Determine the (x, y) coordinate at the center of the cell enclosing the given text.  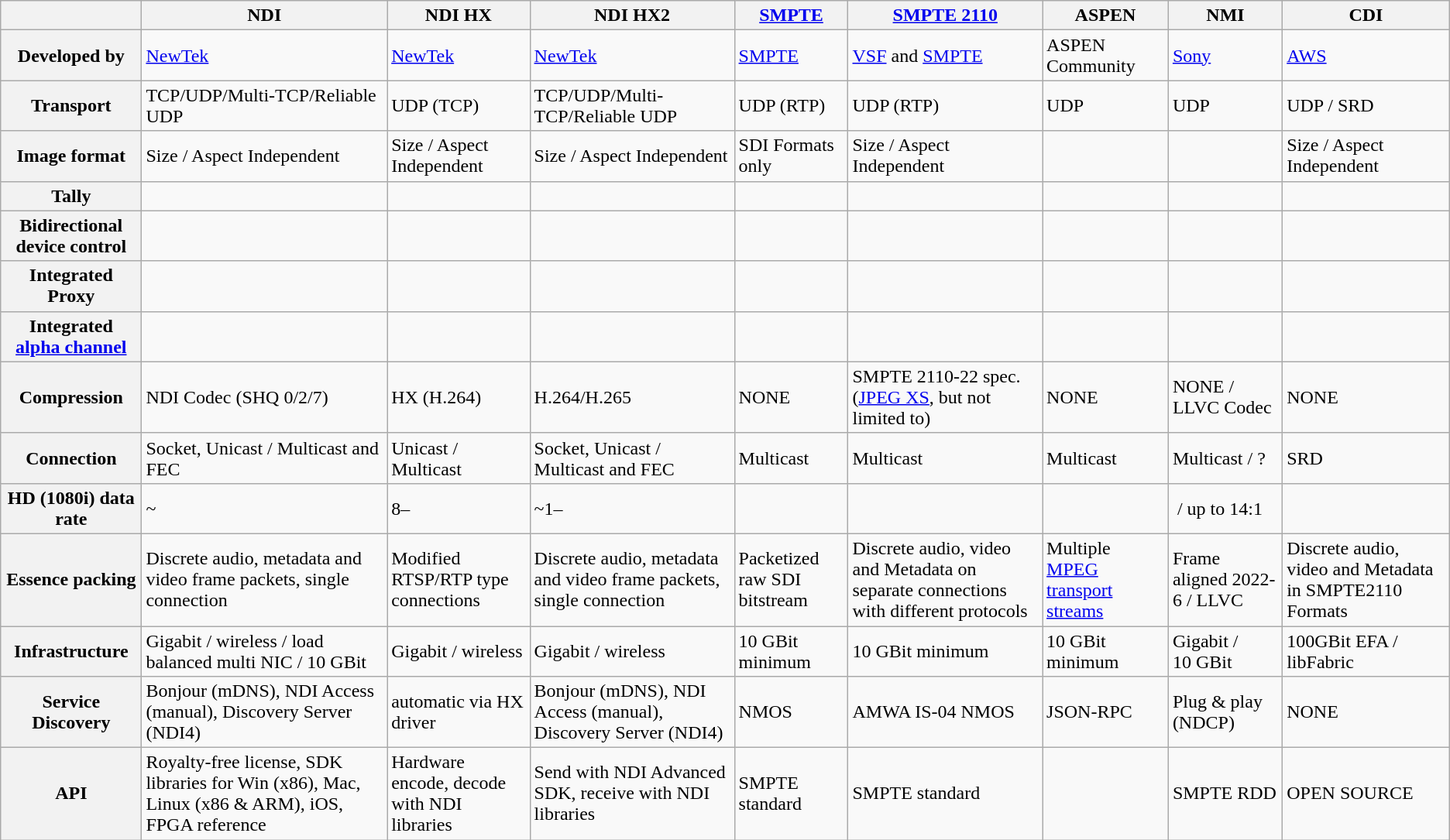
Connection (71, 458)
Discrete audio, video and Metadata on separate connections with different protocols (945, 579)
HX (H.264) (459, 397)
Discrete audio, video and Metadata in SMPTE2110 Formats (1366, 579)
Plug & play (NDCP) (1225, 712)
Unicast / Multicast (459, 458)
NDI HX2 (632, 15)
API (71, 794)
SMPTE 2110 (945, 15)
Integrated alpha channel (71, 336)
~1– (632, 508)
CDI (1366, 15)
AMWA IS-04 NMOS (945, 712)
Multicast / ? (1225, 458)
AWS (1366, 56)
SMPTE 2110-22 spec.(JPEG XS, but not limited to) (945, 397)
NONE / LLVC Codec (1225, 397)
NDI HX (459, 15)
8– (459, 508)
Hardware encode, decode with NDI libraries (459, 794)
Bidirectional device control (71, 235)
Transport (71, 105)
Developed by (71, 56)
/ up to 14:1 (1225, 508)
Modified RTSP/RTP type connections (459, 579)
Send with NDI Advanced SDK, receive with NDI libraries (632, 794)
Gigabit / wireless / load balanced multi NIC / 10 GBit (265, 650)
Sony (1225, 56)
H.264/H.265 (632, 397)
Infrastructure (71, 650)
UDP (TCP) (459, 105)
Compression (71, 397)
HD (1080i) data rate (71, 508)
NMOS (792, 712)
Tally (71, 196)
~ (265, 508)
ASPEN (1106, 15)
SRD (1366, 458)
Essence packing (71, 579)
Image format (71, 156)
NDI Codec (SHQ 0/2/7) (265, 397)
OPEN SOURCE (1366, 794)
NMI (1225, 15)
Service Discovery (71, 712)
Gigabit / 10 GBit (1225, 650)
JSON-RPC (1106, 712)
SMPTE RDD (1225, 794)
Packetized raw SDI bitstream (792, 579)
Royalty-free license, SDK libraries for Win (x86), Mac, Linux (x86 & ARM), iOS, FPGA reference (265, 794)
100GBit EFA / libFabric (1366, 650)
ASPEN Community (1106, 56)
Frame aligned 2022-6 / LLVC (1225, 579)
SDI Formats only (792, 156)
Multiple MPEG transport streams (1106, 579)
NDI (265, 15)
VSF and SMPTE (945, 56)
UDP / SRD (1366, 105)
automatic via HX driver (459, 712)
Integrated Proxy (71, 286)
